Return (X, Y) of the center of cell containing provided text 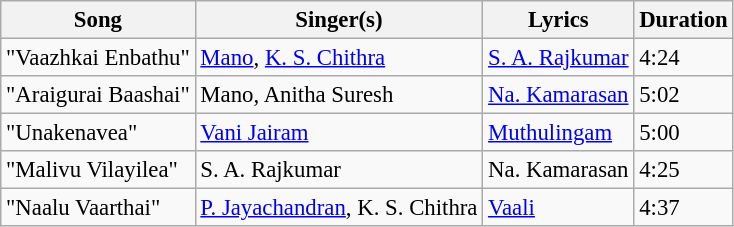
Muthulingam (558, 133)
4:37 (684, 208)
Mano, Anitha Suresh (339, 95)
Mano, K. S. Chithra (339, 58)
"Araigurai Baashai" (98, 95)
"Naalu Vaarthai" (98, 208)
P. Jayachandran, K. S. Chithra (339, 208)
Lyrics (558, 20)
4:24 (684, 58)
"Vaazhkai Enbathu" (98, 58)
Singer(s) (339, 20)
Vaali (558, 208)
5:02 (684, 95)
"Malivu Vilayilea" (98, 170)
Song (98, 20)
Duration (684, 20)
"Unakenavea" (98, 133)
5:00 (684, 133)
4:25 (684, 170)
Vani Jairam (339, 133)
